Capture the cell that displays the provided text and extract its [x, y] central coordinate. 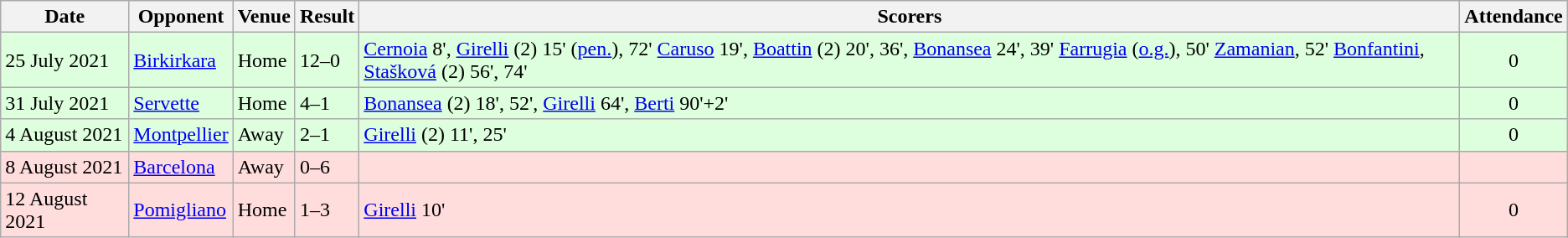
8 August 2021 [65, 167]
25 July 2021 [65, 60]
Result [327, 17]
12 August 2021 [65, 210]
Girelli (2) 11', 25' [910, 135]
2–1 [327, 135]
4–1 [327, 103]
Servette [181, 103]
Birkirkara [181, 60]
Attendance [1514, 17]
Scorers [910, 17]
Venue [264, 17]
Pomigliano [181, 210]
Montpellier [181, 135]
4 August 2021 [65, 135]
1–3 [327, 210]
Girelli 10' [910, 210]
Date [65, 17]
Opponent [181, 17]
Barcelona [181, 167]
12–0 [327, 60]
31 July 2021 [65, 103]
0–6 [327, 167]
Bonansea (2) 18', 52', Girelli 64', Berti 90'+2' [910, 103]
